Output the [X, Y] coordinate of the center of the cell containing the given text.  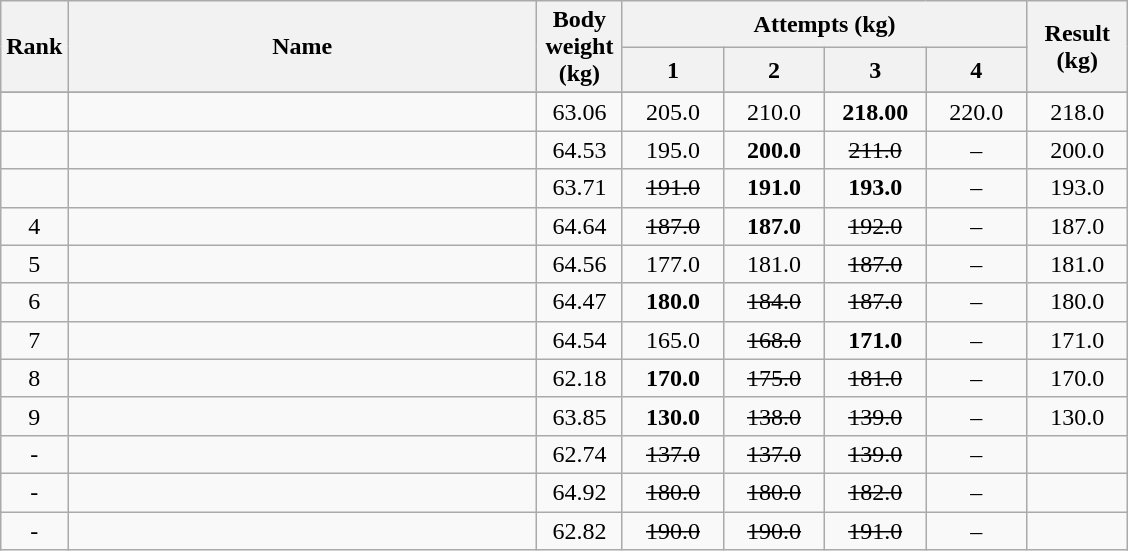
5 [34, 264]
63.71 [579, 188]
168.0 [774, 340]
62.82 [579, 531]
9 [34, 416]
211.0 [876, 150]
6 [34, 302]
165.0 [672, 340]
63.85 [579, 416]
3 [876, 70]
205.0 [672, 112]
64.92 [579, 492]
138.0 [774, 416]
8 [34, 378]
218.00 [876, 112]
Name [302, 47]
1 [672, 70]
Body weight (kg) [579, 47]
182.0 [876, 492]
175.0 [774, 378]
64.64 [579, 226]
62.18 [579, 378]
192.0 [876, 226]
Attempts (kg) [824, 24]
Result (kg) [1078, 47]
210.0 [774, 112]
64.47 [579, 302]
220.0 [976, 112]
218.0 [1078, 112]
64.54 [579, 340]
64.53 [579, 150]
177.0 [672, 264]
64.56 [579, 264]
62.74 [579, 454]
195.0 [672, 150]
7 [34, 340]
63.06 [579, 112]
Rank [34, 47]
2 [774, 70]
184.0 [774, 302]
